Pinpoint the cell where the given text exists, returning its [X, Y] midpoint coordinate. 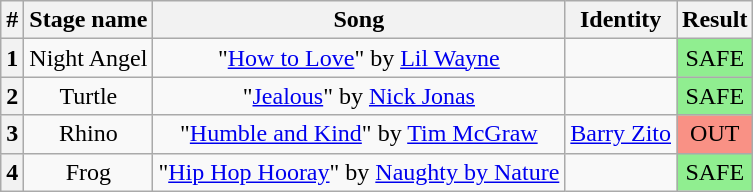
Frog [88, 172]
OUT [715, 134]
"Humble and Kind" by Tim McGraw [359, 134]
"How to Love" by Lil Wayne [359, 58]
2 [12, 96]
"Jealous" by Nick Jonas [359, 96]
Barry Zito [621, 134]
Night Angel [88, 58]
# [12, 20]
Stage name [88, 20]
"Hip Hop Hooray" by Naughty by Nature [359, 172]
Song [359, 20]
Turtle [88, 96]
Identity [621, 20]
4 [12, 172]
Result [715, 20]
3 [12, 134]
Rhino [88, 134]
1 [12, 58]
